Search for the cell housing the specified text and yield its [X, Y] center coordinate. 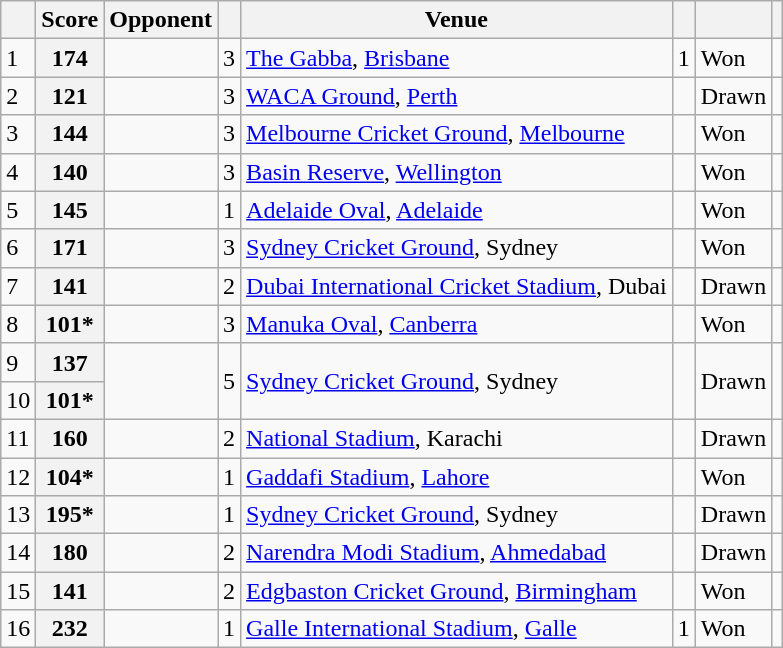
16 [18, 629]
174 [70, 58]
8 [18, 324]
171 [70, 248]
WACA Ground, Perth [457, 96]
6 [18, 248]
10 [18, 400]
4 [18, 172]
Narendra Modi Stadium, Ahmedabad [457, 553]
137 [70, 362]
160 [70, 438]
Melbourne Cricket Ground, Melbourne [457, 134]
180 [70, 553]
Opponent [161, 20]
195* [70, 515]
104* [70, 477]
Galle International Stadium, Galle [457, 629]
Dubai International Cricket Stadium, Dubai [457, 286]
National Stadium, Karachi [457, 438]
Manuka Oval, Canberra [457, 324]
Gaddafi Stadium, Lahore [457, 477]
145 [70, 210]
Edgbaston Cricket Ground, Birmingham [457, 591]
140 [70, 172]
Score [70, 20]
7 [18, 286]
15 [18, 591]
232 [70, 629]
14 [18, 553]
Basin Reserve, Wellington [457, 172]
Adelaide Oval, Adelaide [457, 210]
12 [18, 477]
144 [70, 134]
121 [70, 96]
11 [18, 438]
Venue [457, 20]
9 [18, 362]
13 [18, 515]
The Gabba, Brisbane [457, 58]
